From the cell containing the given text, extract its center point as (X, Y) coordinate. 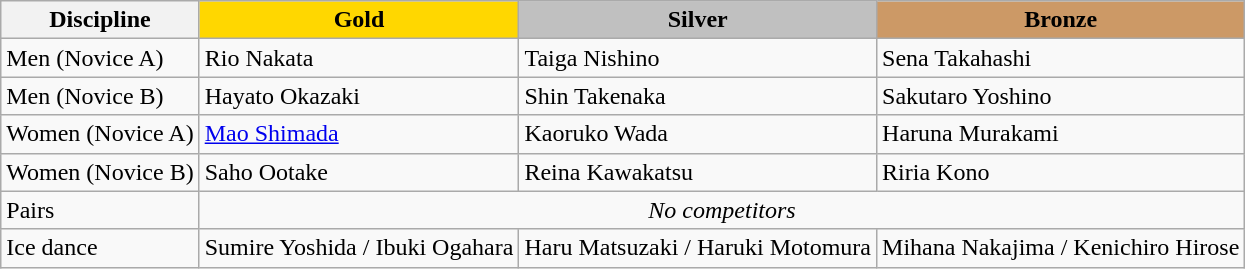
Pairs (100, 210)
Bronze (1061, 20)
Rio Nakata (359, 58)
Sumire Yoshida / Ibuki Ogahara (359, 248)
Taiga Nishino (698, 58)
Men (Novice B) (100, 96)
Gold (359, 20)
Mihana Nakajima / Kenichiro Hirose (1061, 248)
Haruna Murakami (1061, 134)
Reina Kawakatsu (698, 172)
Women (Novice B) (100, 172)
Silver (698, 20)
Men (Novice A) (100, 58)
Sena Takahashi (1061, 58)
Ice dance (100, 248)
Riria Kono (1061, 172)
Hayato Okazaki (359, 96)
Women (Novice A) (100, 134)
Kaoruko Wada (698, 134)
Mao Shimada (359, 134)
Shin Takenaka (698, 96)
Saho Ootake (359, 172)
Sakutaro Yoshino (1061, 96)
No competitors (722, 210)
Discipline (100, 20)
Haru Matsuzaki / Haruki Motomura (698, 248)
